Determine the [x, y] coordinate at the center of the cell enclosing the given text.  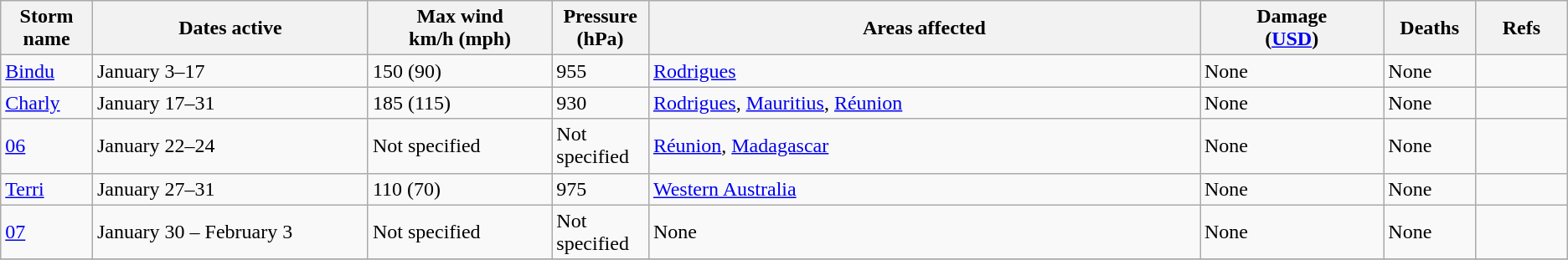
Bindu [47, 71]
January 3–17 [230, 71]
185 (115) [459, 103]
January 30 – February 3 [230, 232]
06 [47, 145]
110 (70) [459, 189]
Storm name [47, 28]
Damage(USD) [1292, 28]
Terri [47, 189]
150 (90) [459, 71]
Pressure(hPa) [601, 28]
Charly [47, 103]
January 17–31 [230, 103]
January 22–24 [230, 145]
Dates active [230, 28]
January 27–31 [230, 189]
Rodrigues, Mauritius, Réunion [924, 103]
Max windkm/h (mph) [459, 28]
955 [601, 71]
Western Australia [924, 189]
Refs [1521, 28]
Areas affected [924, 28]
Réunion, Madagascar [924, 145]
07 [47, 232]
Deaths [1430, 28]
930 [601, 103]
Rodrigues [924, 71]
975 [601, 189]
